Search for the cell housing the specified text and yield its (X, Y) center coordinate. 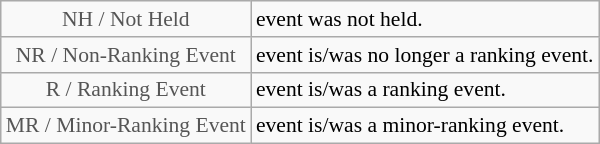
event is/was a minor-ranking event. (425, 126)
NH / Not Held (126, 19)
NR / Non-Ranking Event (126, 55)
event is/was no longer a ranking event. (425, 55)
event was not held. (425, 19)
event is/was a ranking event. (425, 90)
MR / Minor-Ranking Event (126, 126)
R / Ranking Event (126, 90)
